Extract the (x, y) coordinate from the center of the cell holding the provided text.  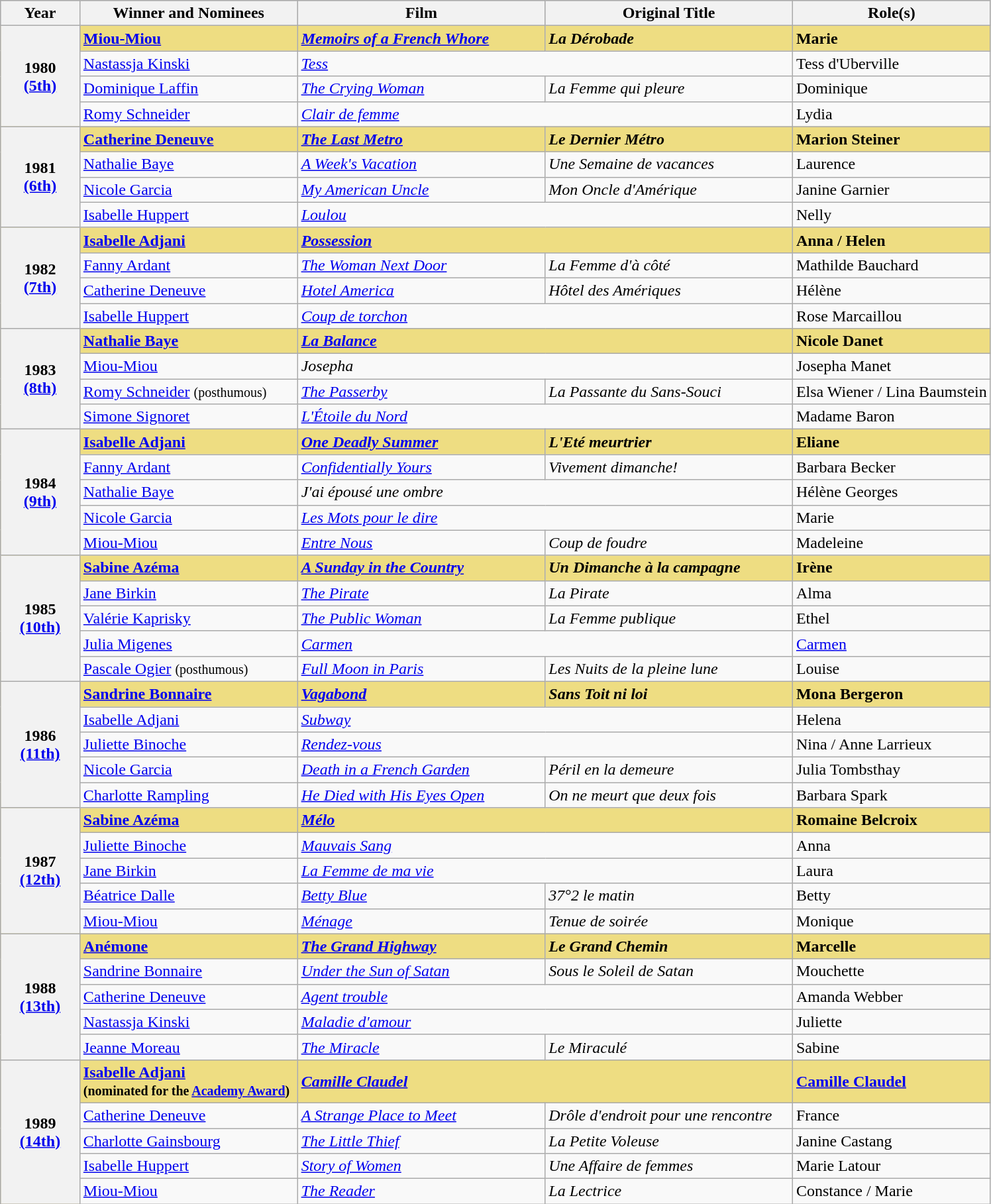
Vagabond (421, 694)
Confidentially Yours (421, 467)
Une Semaine de vacances (669, 164)
The Last Metro (421, 139)
Elsa Wiener / Lina Baumstein (892, 392)
Le Dernier Métro (669, 139)
Subway (545, 719)
Une Affaire de femmes (669, 1166)
Anémone (188, 946)
Marie Latour (892, 1166)
Constance / Marie (892, 1191)
Un Dimanche à la campagne (669, 568)
Memoirs of a French Whore (421, 38)
Alma (892, 593)
Death in a French Garden (421, 770)
Nelly (892, 215)
La Balance (545, 341)
Possession (545, 240)
A Strange Place to Meet (421, 1115)
1989(14th) (40, 1132)
Laurence (892, 164)
1988(13th) (40, 997)
Janine Garnier (892, 190)
Role(s) (892, 13)
The Grand Highway (421, 946)
L'Étoile du Nord (545, 417)
Nina / Anne Larrieux (892, 745)
Agent trouble (545, 997)
La Femme qui pleure (669, 89)
1983(8th) (40, 379)
Josepha (545, 366)
Sous le Soleil de Satan (669, 971)
Barbara Becker (892, 467)
Laura (892, 871)
Anna / Helen (892, 240)
1984(9th) (40, 492)
Mouchette (892, 971)
Madeleine (892, 543)
The Little Thief (421, 1140)
Eliane (892, 442)
1985(10th) (40, 618)
Dominique Laffin (188, 89)
The Pirate (421, 593)
Le Miraculé (669, 1047)
Hôtel des Amériques (669, 290)
Vivement dimanche! (669, 467)
Hélène Georges (892, 492)
The Woman Next Door (421, 265)
La Femme de ma vie (545, 871)
Original Title (669, 13)
Anna (892, 846)
Jeanne Moreau (188, 1047)
Clair de femme (545, 114)
A Week's Vacation (421, 164)
On ne meurt que deux fois (669, 795)
The Passerby (421, 392)
Mon Oncle d'Amérique (669, 190)
Charlotte Rampling (188, 795)
Le Grand Chemin (669, 946)
France (892, 1115)
Story of Women (421, 1166)
Helena (892, 719)
1982(7th) (40, 278)
Ménage (421, 921)
Louise (892, 669)
Lydia (892, 114)
Mélo (545, 820)
Mauvais Sang (545, 846)
Sabine (892, 1047)
Béatrice Dalle (188, 896)
Marion Steiner (892, 139)
La Passante du Sans-Souci (669, 392)
Drôle d'endroit pour une rencontre (669, 1115)
La Femme d'à côté (669, 265)
Coup de foudre (669, 543)
The Public Woman (421, 618)
The Reader (421, 1191)
Les Nuits de la pleine lune (669, 669)
Julia Tombsthay (892, 770)
Rendez-vous (545, 745)
Madame Baron (892, 417)
Loulou (545, 215)
Josepha Manet (892, 366)
Tess (545, 64)
Under the Sun of Satan (421, 971)
Juliette (892, 1022)
1980(5th) (40, 76)
Simone Signoret (188, 417)
Hotel America (421, 290)
Tess d'Uberville (892, 64)
Romaine Belcroix (892, 820)
Romy Schneider (188, 114)
Year (40, 13)
Film (421, 13)
Barbara Spark (892, 795)
Betty (892, 896)
Sans Toit ni loi (669, 694)
Irène (892, 568)
Mona Bergeron (892, 694)
Isabelle Adjani(nominated for the Academy Award) (188, 1081)
My American Uncle (421, 190)
Nicole Danet (892, 341)
Pascale Ogier (posthumous) (188, 669)
Julia Migenes (188, 643)
Monique (892, 921)
Full Moon in Paris (421, 669)
Hélène (892, 290)
Mathilde Bauchard (892, 265)
J'ai épousé une ombre (545, 492)
Péril en la demeure (669, 770)
La Femme publique (669, 618)
Marcelle (892, 946)
Betty Blue (421, 896)
37°2 le matin (669, 896)
Tenue de soirée (669, 921)
The Crying Woman (421, 89)
Les Mots pour le dire (545, 518)
La Dérobade (669, 38)
He Died with His Eyes Open (421, 795)
One Deadly Summer (421, 442)
The Miracle (421, 1047)
Dominique (892, 89)
1981(6th) (40, 177)
Janine Castang (892, 1140)
Winner and Nominees (188, 13)
Entre Nous (421, 543)
Maladie d'amour (545, 1022)
Charlotte Gainsbourg (188, 1140)
Amanda Webber (892, 997)
1987(12th) (40, 871)
La Lectrice (669, 1191)
1986(11th) (40, 744)
Ethel (892, 618)
A Sunday in the Country (421, 568)
Rose Marcaillou (892, 316)
Romy Schneider (posthumous) (188, 392)
Coup de torchon (545, 316)
La Petite Voleuse (669, 1140)
Valérie Kaprisky (188, 618)
L'Eté meurtrier (669, 442)
La Pirate (669, 593)
